From the cell containing the given text, extract its center point as (x, y) coordinate. 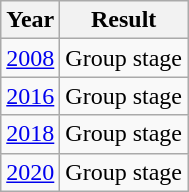
2020 (30, 172)
2018 (30, 134)
Result (124, 20)
2016 (30, 96)
2008 (30, 58)
Year (30, 20)
